Determine the [x, y] coordinate at the center of the cell enclosing the given text.  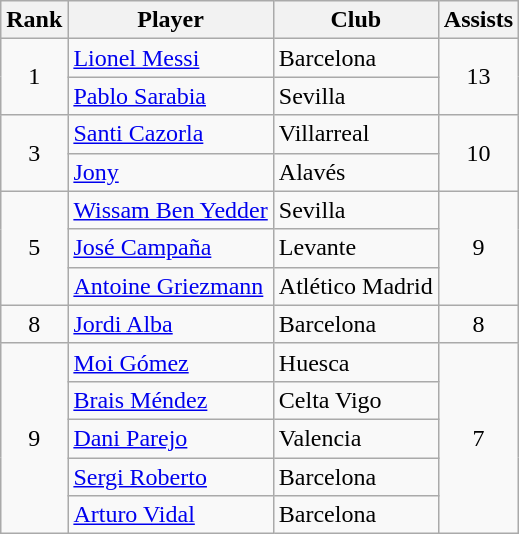
3 [34, 153]
Villarreal [356, 134]
Jony [170, 172]
Club [356, 20]
10 [478, 153]
13 [478, 77]
Levante [356, 248]
Huesca [356, 362]
Celta Vigo [356, 400]
Santi Cazorla [170, 134]
Wissam Ben Yedder [170, 210]
Atlético Madrid [356, 286]
Moi Gómez [170, 362]
Sergi Roberto [170, 477]
Pablo Sarabia [170, 96]
1 [34, 77]
Dani Parejo [170, 438]
José Campaña [170, 248]
Lionel Messi [170, 58]
Antoine Griezmann [170, 286]
Rank [34, 20]
7 [478, 438]
Player [170, 20]
Brais Méndez [170, 400]
Arturo Vidal [170, 515]
Valencia [356, 438]
Jordi Alba [170, 324]
5 [34, 248]
Assists [478, 20]
Alavés [356, 172]
